Locate the cell with the specified text and output its [x, y] center coordinate. 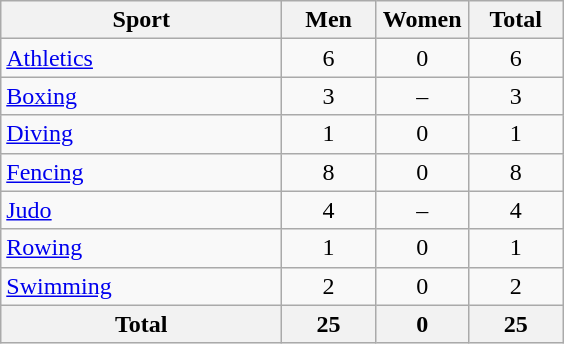
Diving [142, 134]
Rowing [142, 248]
Sport [142, 20]
Boxing [142, 96]
Women [422, 20]
Athletics [142, 58]
Fencing [142, 172]
Swimming [142, 286]
Men [329, 20]
Judo [142, 210]
